Provide the [X, Y] coordinate of the cell's center where the given text is located.  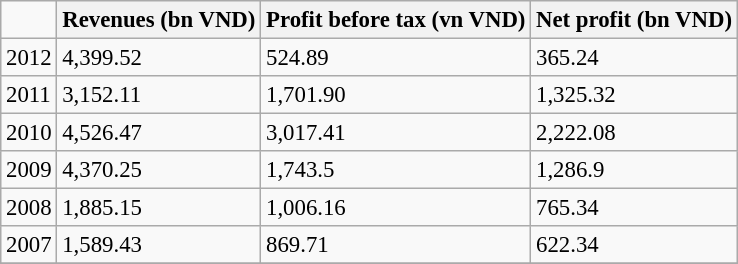
4,370.25 [159, 170]
3,152.11 [159, 95]
2008 [29, 208]
622.34 [634, 245]
1,325.32 [634, 95]
2011 [29, 95]
1,743.5 [396, 170]
1,885.15 [159, 208]
2007 [29, 245]
1,286.9 [634, 170]
1,006.16 [396, 208]
1,589.43 [159, 245]
Profit before tax (vn VND) [396, 20]
365.24 [634, 57]
4,526.47 [159, 133]
Revenues (bn VND) [159, 20]
2,222.08 [634, 133]
765.34 [634, 208]
2012 [29, 57]
869.71 [396, 245]
2010 [29, 133]
524.89 [396, 57]
3,017.41 [396, 133]
1,701.90 [396, 95]
4,399.52 [159, 57]
Net profit (bn VND) [634, 20]
2009 [29, 170]
